For the text-containing cell, return its midpoint in [X, Y] coordinate format. 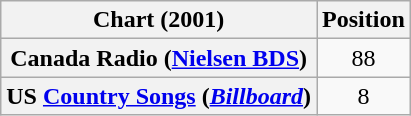
88 [364, 58]
Canada Radio (Nielsen BDS) [159, 58]
Position [364, 20]
8 [364, 96]
US Country Songs (Billboard) [159, 96]
Chart (2001) [159, 20]
